Output the [X, Y] coordinate of the center of the cell containing the given text.  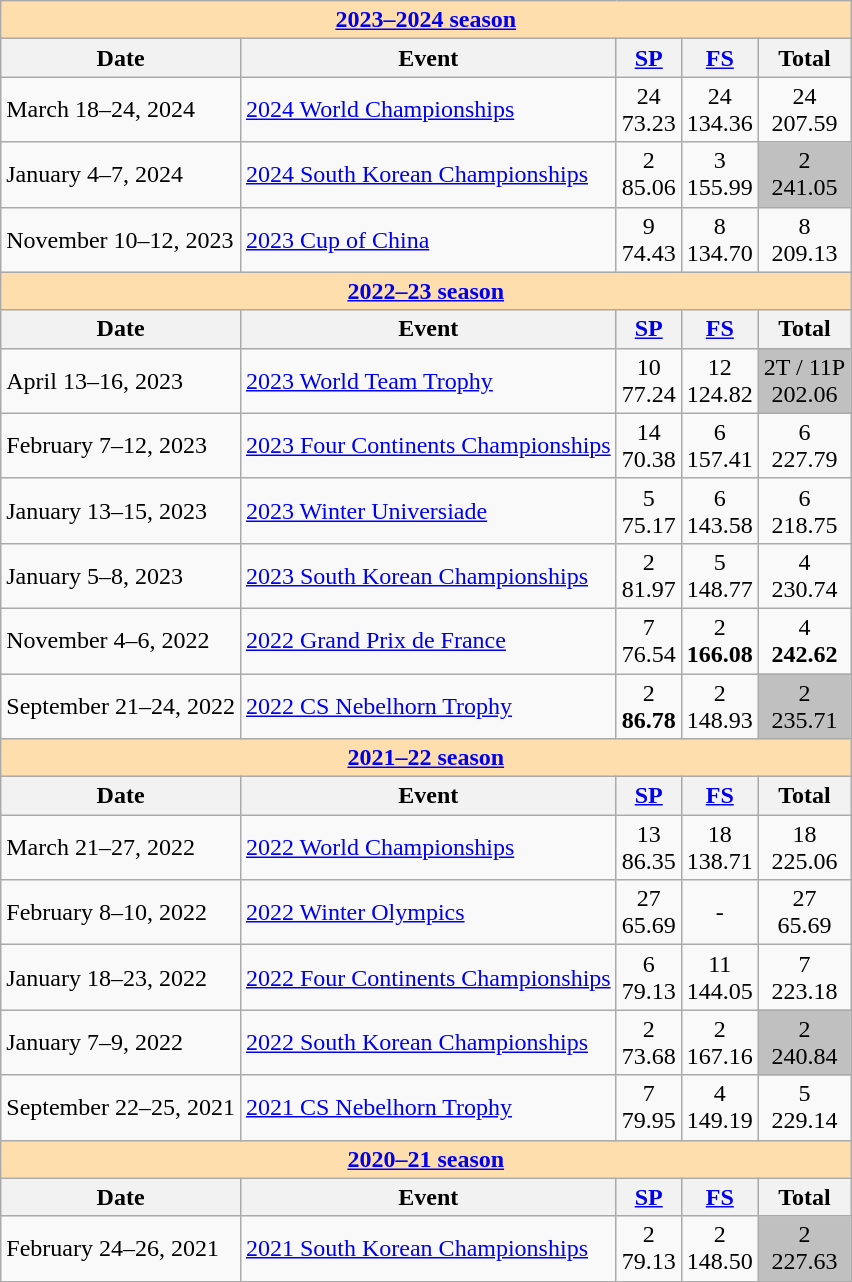
2 81.97 [648, 576]
2022 Grand Prix de France [428, 640]
2T / 11P 202.06 [804, 380]
12 124.82 [720, 380]
2 167.16 [720, 1042]
7 76.54 [648, 640]
January 4–7, 2024 [121, 174]
2020–21 season [426, 1159]
February 8–10, 2022 [121, 912]
2022 CS Nebelhorn Trophy [428, 706]
2 73.68 [648, 1042]
2 240.84 [804, 1042]
2022 Four Continents Championships [428, 978]
10 77.24 [648, 380]
2 148.50 [720, 1248]
6 79.13 [648, 978]
January 7–9, 2022 [121, 1042]
2024 South Korean Championships [428, 174]
January 13–15, 2023 [121, 510]
2 227.63 [804, 1248]
4 242.62 [804, 640]
2023 Winter Universiade [428, 510]
November 10–12, 2023 [121, 240]
January 18–23, 2022 [121, 978]
February 7–12, 2023 [121, 446]
2 148.93 [720, 706]
18 138.71 [720, 848]
5 229.14 [804, 1108]
4 230.74 [804, 576]
February 24–26, 2021 [121, 1248]
2023 Four Continents Championships [428, 446]
6 157.41 [720, 446]
2022 World Championships [428, 848]
2023 World Team Trophy [428, 380]
5 75.17 [648, 510]
4 149.19 [720, 1108]
2021 CS Nebelhorn Trophy [428, 1108]
2022 South Korean Championships [428, 1042]
7 223.18 [804, 978]
24 207.59 [804, 110]
13 86.35 [648, 848]
11 144.05 [720, 978]
2021 South Korean Championships [428, 1248]
14 70.38 [648, 446]
2 86.78 [648, 706]
2022–23 season [426, 291]
January 5–8, 2023 [121, 576]
24 134.36 [720, 110]
2024 World Championships [428, 110]
September 22–25, 2021 [121, 1108]
8 209.13 [804, 240]
7 79.95 [648, 1108]
April 13–16, 2023 [121, 380]
2023 Cup of China [428, 240]
6 143.58 [720, 510]
September 21–24, 2022 [121, 706]
2 235.71 [804, 706]
March 21–27, 2022 [121, 848]
- [720, 912]
2023 South Korean Championships [428, 576]
March 18–24, 2024 [121, 110]
November 4–6, 2022 [121, 640]
2 79.13 [648, 1248]
2 85.06 [648, 174]
18 225.06 [804, 848]
6 218.75 [804, 510]
9 74.43 [648, 240]
2022 Winter Olympics [428, 912]
2 241.05 [804, 174]
8 134.70 [720, 240]
2 166.08 [720, 640]
3 155.99 [720, 174]
2021–22 season [426, 758]
6 227.79 [804, 446]
24 73.23 [648, 110]
5 148.77 [720, 576]
2023–2024 season [426, 20]
